Return (x, y) of the center of cell containing provided text 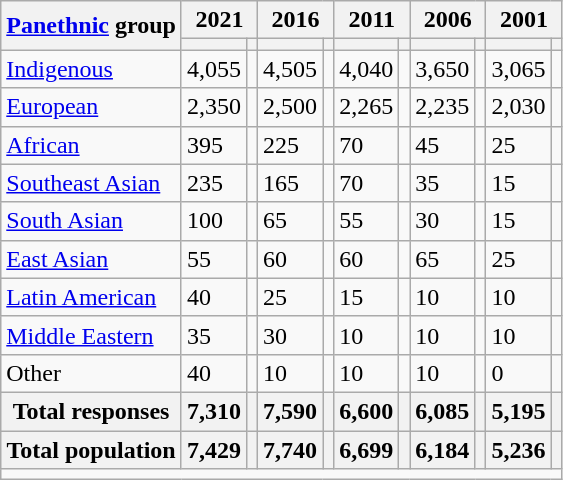
225 (290, 145)
2,030 (518, 107)
3,065 (518, 69)
0 (518, 373)
235 (214, 183)
165 (290, 183)
South Asian (92, 221)
Latin American (92, 297)
2,265 (366, 107)
7,740 (290, 449)
6,699 (366, 449)
Panethnic group (92, 26)
2,235 (442, 107)
5,195 (518, 411)
African (92, 145)
2021 (219, 20)
5,236 (518, 449)
7,429 (214, 449)
6,085 (442, 411)
2006 (448, 20)
2,350 (214, 107)
East Asian (92, 259)
2,500 (290, 107)
4,055 (214, 69)
7,310 (214, 411)
3,650 (442, 69)
Other (92, 373)
7,590 (290, 411)
4,505 (290, 69)
2016 (296, 20)
Middle Eastern (92, 335)
395 (214, 145)
2011 (372, 20)
Total population (92, 449)
45 (442, 145)
Total responses (92, 411)
Southeast Asian (92, 183)
6,184 (442, 449)
Indigenous (92, 69)
European (92, 107)
6,600 (366, 411)
4,040 (366, 69)
100 (214, 221)
2001 (524, 20)
